Return the (x, y) coordinate for the center point of the cell that contains the specified text.  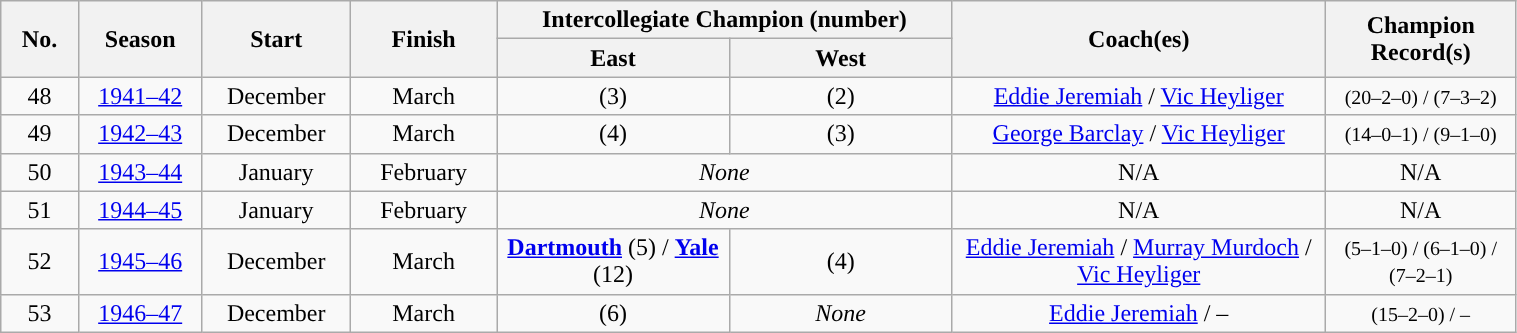
1944–45 (140, 210)
(15–2–0) / – (1420, 313)
53 (40, 313)
1945–46 (140, 262)
Finish (424, 39)
Eddie Jeremiah / Murray Murdoch / Vic Heyliger (1138, 262)
1941–42 (140, 96)
Season (140, 39)
West (840, 58)
Intercollegiate Champion (number) (724, 20)
1946–47 (140, 313)
Eddie Jeremiah / – (1138, 313)
No. (40, 39)
Eddie Jeremiah / Vic Heyliger (1138, 96)
49 (40, 134)
George Barclay / Vic Heyliger (1138, 134)
51 (40, 210)
(14–0–1) / (9–1–0) (1420, 134)
(20–2–0) / (7–3–2) (1420, 96)
1943–44 (140, 172)
East (613, 58)
1942–43 (140, 134)
50 (40, 172)
Dartmouth (5) / Yale (12) (613, 262)
(2) (840, 96)
48 (40, 96)
Champion Record(s) (1420, 39)
(5–1–0) / (6–1–0) / (7–2–1) (1420, 262)
52 (40, 262)
(6) (613, 313)
Coach(es) (1138, 39)
Start (276, 39)
